Find where the given text appears and provide that cell's center as (x, y) coordinate. 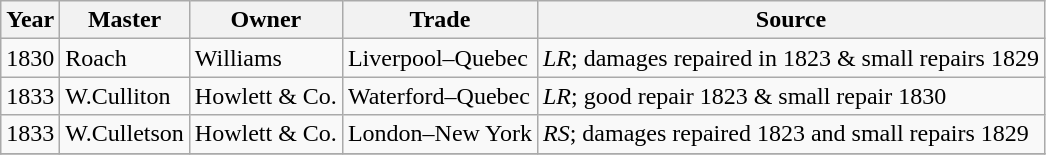
LR; good repair 1823 & small repair 1830 (790, 96)
Trade (440, 20)
W.Culliton (125, 96)
Owner (266, 20)
London–New York (440, 134)
1830 (30, 58)
Williams (266, 58)
LR; damages repaired in 1823 & small repairs 1829 (790, 58)
RS; damages repaired 1823 and small repairs 1829 (790, 134)
Master (125, 20)
W.Culletson (125, 134)
Liverpool–Quebec (440, 58)
Waterford–Quebec (440, 96)
Roach (125, 58)
Year (30, 20)
Source (790, 20)
